Locate the cell with the specified text and output its [x, y] center coordinate. 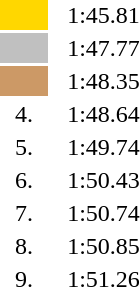
6. [24, 180]
7. [24, 213]
4. [24, 114]
5. [24, 147]
8. [24, 246]
